Identify which cell holds the provided text, then report its [x, y] central coordinate. 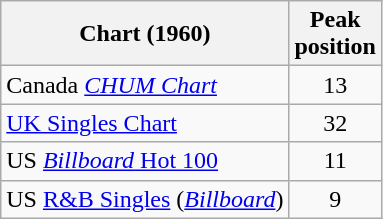
US R&B Singles (Billboard) [145, 199]
Chart (1960) [145, 34]
9 [335, 199]
UK Singles Chart [145, 123]
Canada CHUM Chart [145, 85]
Peakposition [335, 34]
11 [335, 161]
13 [335, 85]
US Billboard Hot 100 [145, 161]
32 [335, 123]
